Determine the (x, y) coordinate at the center of the cell enclosing the given text.  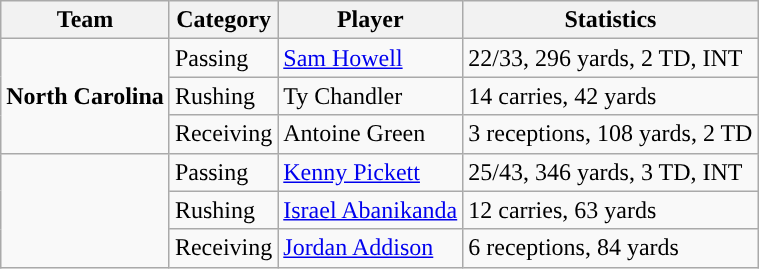
North Carolina (86, 96)
Sam Howell (370, 58)
Category (223, 20)
22/33, 296 yards, 2 TD, INT (610, 58)
Team (86, 20)
14 carries, 42 yards (610, 96)
Statistics (610, 20)
6 receptions, 84 yards (610, 248)
Ty Chandler (370, 96)
12 carries, 63 yards (610, 210)
Jordan Addison (370, 248)
Kenny Pickett (370, 172)
25/43, 346 yards, 3 TD, INT (610, 172)
Player (370, 20)
Israel Abanikanda (370, 210)
3 receptions, 108 yards, 2 TD (610, 134)
Antoine Green (370, 134)
